Search for the cell housing the specified text and yield its (X, Y) center coordinate. 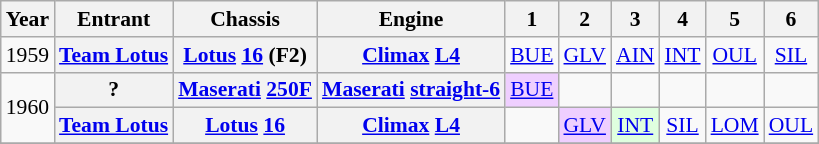
Entrant (114, 19)
1 (532, 19)
Year (28, 19)
Lotus 16 (245, 126)
4 (682, 19)
Maserati straight-6 (411, 90)
Chassis (245, 19)
5 (735, 19)
1960 (28, 108)
3 (635, 19)
1959 (28, 55)
2 (584, 19)
Maserati 250F (245, 90)
AIN (635, 55)
6 (791, 19)
Engine (411, 19)
? (114, 90)
Lotus 16 (F2) (245, 55)
LOM (735, 126)
